For the text-containing cell, return its midpoint in [X, Y] coordinate format. 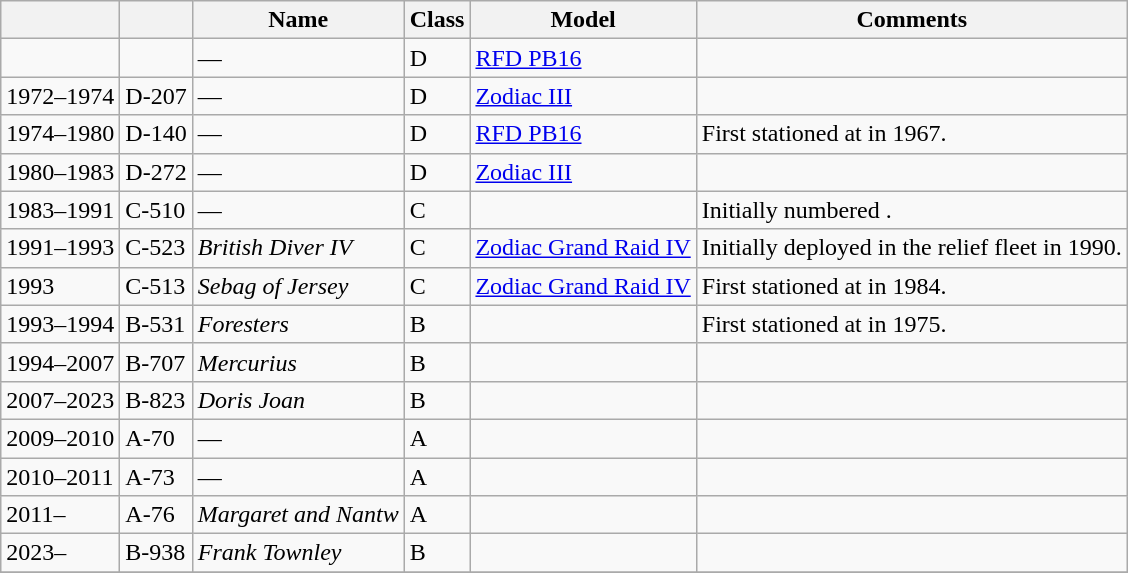
British Diver IV [298, 248]
Initially numbered . [912, 210]
Name [298, 20]
Initially deployed in the relief fleet in 1990. [912, 248]
2023– [60, 553]
Model [583, 20]
Frank Townley [298, 553]
C-510 [156, 210]
1983–1991 [60, 210]
2011– [60, 515]
1974–1980 [60, 134]
Comments [912, 20]
D-207 [156, 96]
D-140 [156, 134]
First stationed at in 1967. [912, 134]
Doris Joan [298, 400]
A-70 [156, 438]
C-513 [156, 286]
1994–2007 [60, 362]
1993 [60, 286]
2009–2010 [60, 438]
Mercurius [298, 362]
B-938 [156, 553]
B-823 [156, 400]
1993–1994 [60, 324]
D-272 [156, 172]
Sebag of Jersey [298, 286]
B-531 [156, 324]
First stationed at in 1984. [912, 286]
A-73 [156, 477]
1980–1983 [60, 172]
Margaret and Nantw [298, 515]
A-76 [156, 515]
2010–2011 [60, 477]
C-523 [156, 248]
1972–1974 [60, 96]
2007–2023 [60, 400]
1991–1993 [60, 248]
B-707 [156, 362]
First stationed at in 1975. [912, 324]
Class [437, 20]
Foresters [298, 324]
